Identify which cell holds the provided text, then report its (x, y) central coordinate. 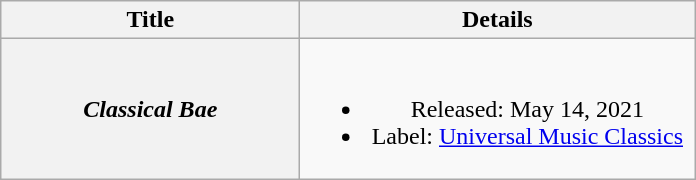
Released: May 14, 2021Label: Universal Music Classics (498, 109)
Classical Bae (150, 109)
Details (498, 20)
Title (150, 20)
